Detect which cell encompasses the target text, then output its [x, y] center coordinate. 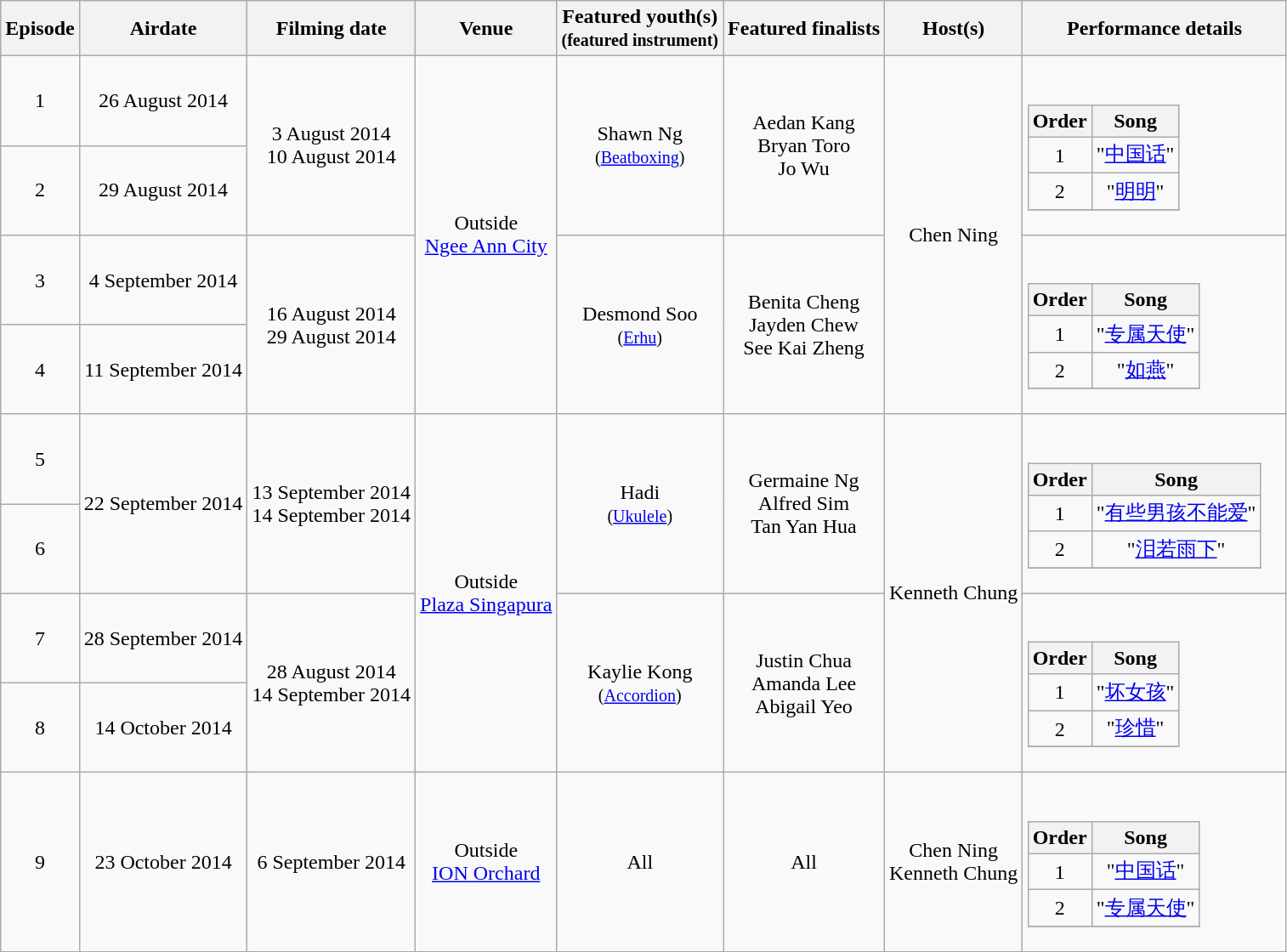
11 September 2014 [163, 369]
Featured youth(s)(featured instrument) [640, 29]
22 September 2014 [163, 503]
7 [40, 637]
"明明" [1136, 192]
Kenneth Chung [954, 593]
Venue [486, 29]
Order Song 1 "专属天使" 2 "如燕" [1154, 325]
26 August 2014 [163, 100]
Order Song 1 "有些男孩不能爱" 2 "泪若雨下" [1154, 503]
"珍惜" [1136, 729]
Featured finalists [804, 29]
3 [40, 280]
5 [40, 459]
Hadi(Ukulele) [640, 503]
"坏女孩" [1136, 692]
Filming date [332, 29]
Desmond Soo(Erhu) [640, 325]
Shawn Ng(Beatboxing) [640, 146]
Airdate [163, 29]
Episode [40, 29]
Benita ChengJayden ChewSee Kai Zheng [804, 325]
Performance details [1154, 29]
3 August 201410 August 2014 [332, 146]
8 [40, 728]
28 September 2014 [163, 637]
OutsideION Orchard [486, 862]
23 October 2014 [163, 862]
16 August 201429 August 2014 [332, 325]
Germaine NgAlfred SimTan Yan Hua [804, 503]
Order Song 1 "坏女孩" 2 "珍惜" [1154, 683]
Chen NingKenneth Chung [954, 862]
Host(s) [954, 29]
6 [40, 549]
13 September 201414 September 2014 [332, 503]
Kaylie Kong(Accordion) [640, 683]
Order Song 1 "中国话" 2 "明明" [1154, 146]
6 September 2014 [332, 862]
29 August 2014 [163, 190]
9 [40, 862]
OutsideNgee Ann City [486, 235]
28 August 201414 September 2014 [332, 683]
Chen Ning [954, 235]
"泪若雨下" [1176, 549]
OutsidePlaza Singapura [486, 593]
Order Song 1 "中国话" 2 "专属天使" [1154, 862]
Justin ChuaAmanda LeeAbigail Yeo [804, 683]
4 [40, 369]
Aedan KangBryan ToroJo Wu [804, 146]
14 October 2014 [163, 728]
"有些男孩不能爱" [1176, 513]
4 September 2014 [163, 280]
"如燕" [1146, 371]
